Search for the cell housing the specified text and yield its (x, y) center coordinate. 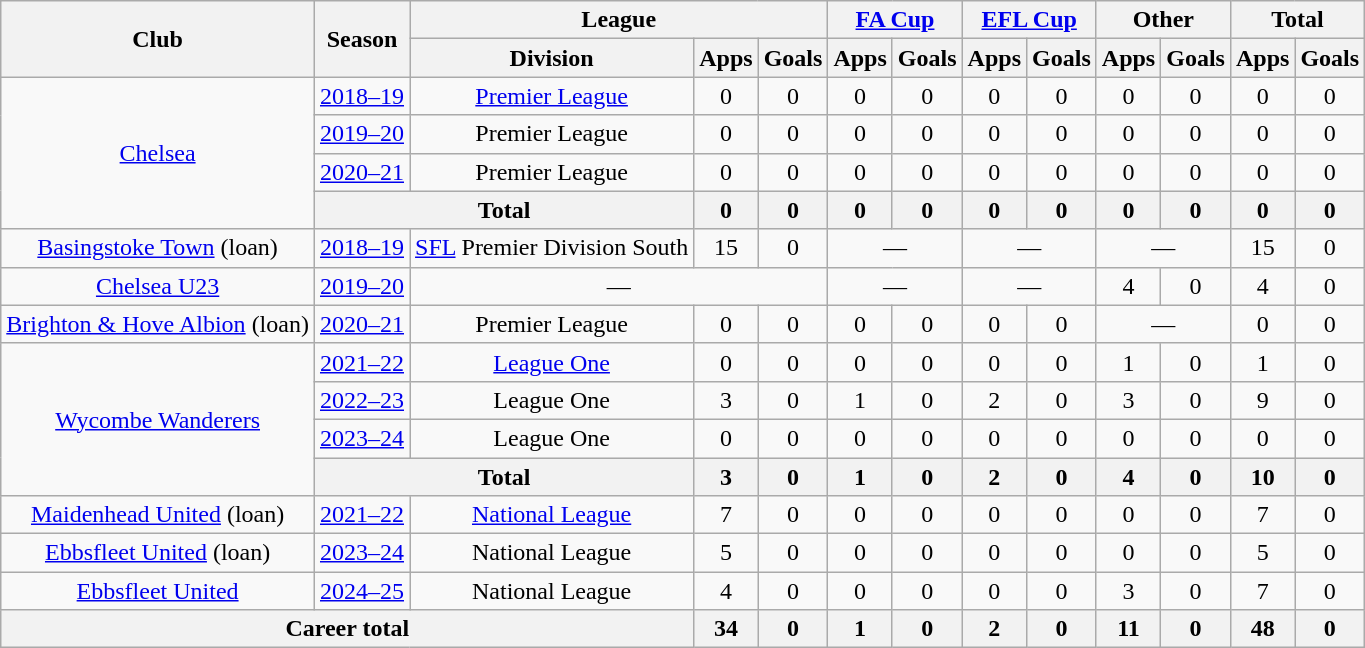
Wycombe Wanderers (158, 419)
2022–23 (362, 400)
11 (1128, 629)
Other (1163, 20)
Basingstoke Town (loan) (158, 248)
Brighton & Hove Albion (loan) (158, 324)
2024–25 (362, 591)
Season (362, 39)
SFL Premier Division South (552, 248)
EFL Cup (1029, 20)
Ebbsfleet United (loan) (158, 553)
Ebbsfleet United (158, 591)
League (619, 20)
34 (726, 629)
48 (1262, 629)
Club (158, 39)
Career total (348, 629)
FA Cup (895, 20)
Maidenhead United (loan) (158, 515)
Division (552, 58)
10 (1262, 477)
9 (1262, 400)
Chelsea (158, 153)
Chelsea U23 (158, 286)
